Detect which cell encompasses the target text, then output its [x, y] center coordinate. 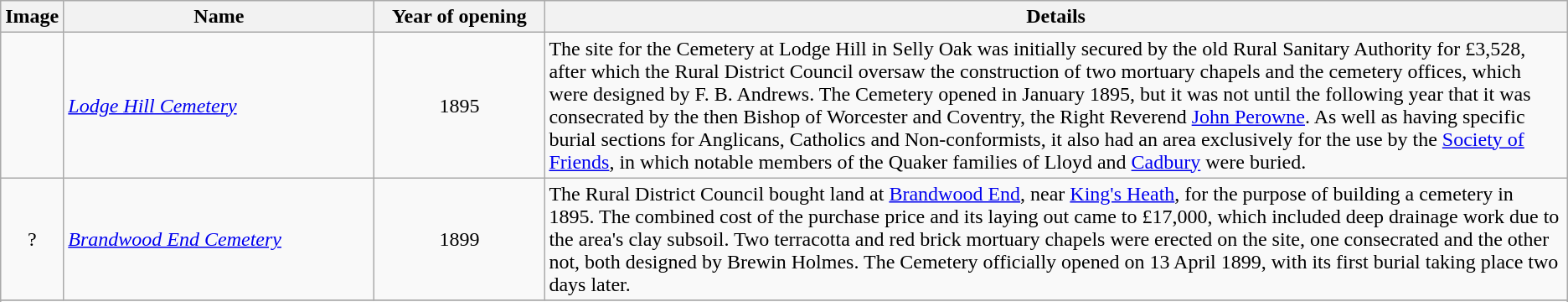
Name [219, 17]
1899 [459, 239]
Details [1055, 17]
Brandwood End Cemetery [219, 239]
Lodge Hill Cemetery [219, 106]
Image [32, 17]
Year of opening [459, 17]
1895 [459, 106]
? [32, 239]
